Determine the (x, y) coordinate at the center of the cell enclosing the given text.  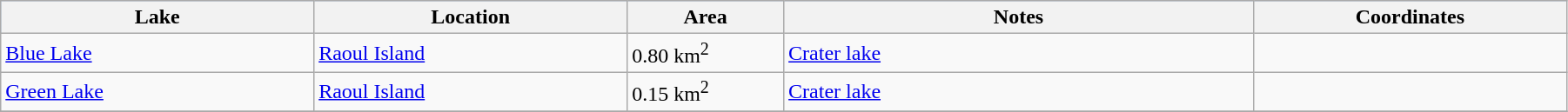
Area (706, 17)
Blue Lake (157, 54)
Location (471, 17)
Green Lake (157, 92)
Lake (157, 17)
Notes (1019, 17)
Coordinates (1410, 17)
0.80 km2 (706, 54)
0.15 km2 (706, 92)
